Identify which cell holds the provided text, then report its [X, Y] central coordinate. 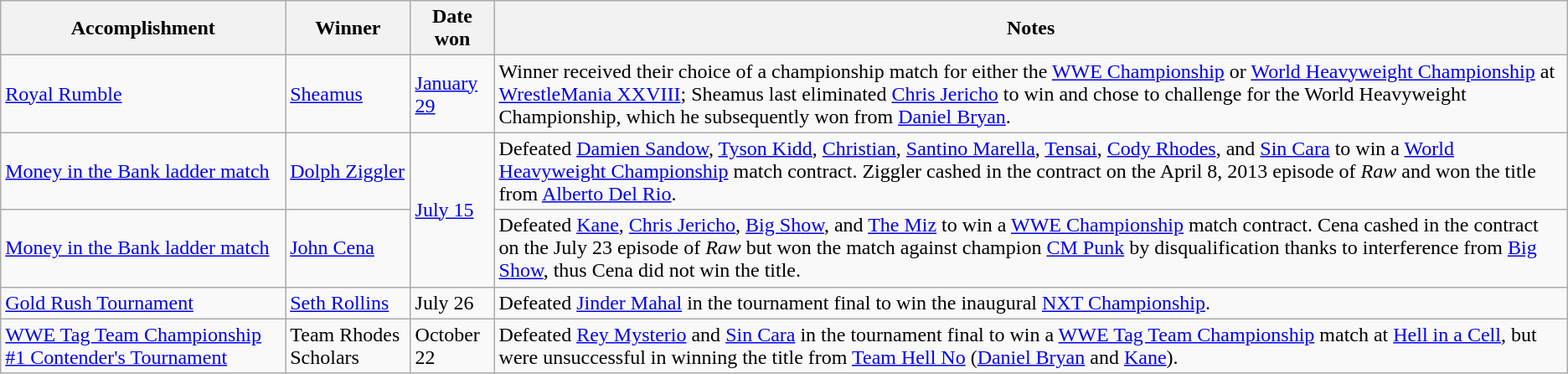
Dolph Ziggler [348, 171]
July 15 [452, 210]
January 29 [452, 94]
Team Rhodes Scholars [348, 345]
October 22 [452, 345]
WWE Tag Team Championship #1 Contender's Tournament [143, 345]
Seth Rollins [348, 303]
Royal Rumble [143, 94]
John Cena [348, 248]
Gold Rush Tournament [143, 303]
Accomplishment [143, 29]
Defeated Jinder Mahal in the tournament final to win the inaugural NXT Championship. [1030, 303]
Winner [348, 29]
July 26 [452, 303]
Sheamus [348, 94]
Notes [1030, 29]
Date won [452, 29]
